Extract the [x, y] coordinate from the center of the cell holding the provided text.  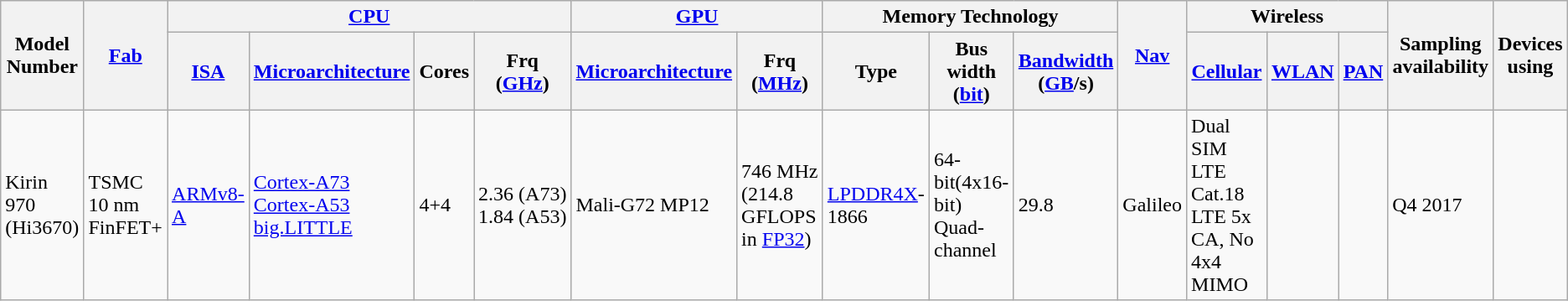
PAN [1364, 71]
Frq (GHz) [523, 71]
Memory Technology [970, 17]
Cores [444, 71]
LPDDR4X-1866 [876, 205]
Frq (MHz) [781, 71]
Q4 2017 [1441, 205]
CPU [369, 17]
2.36 (A73)1.84 (A53) [523, 205]
Fab [126, 55]
746 MHz(214.8 GFLOPS in FP32) [781, 205]
Sampling availability [1441, 55]
Mali-G72 MP12 [654, 205]
WLAN [1302, 71]
29.8 [1065, 205]
Nav [1153, 55]
TSMC 10 nm FinFET+ [126, 205]
ISA [209, 71]
Model Number [42, 55]
Bandwidth (GB/s) [1065, 71]
Dual SIM LTE Cat.18 LTE 5x CA, No 4x4 MIMO [1227, 205]
64-bit(4x16-bit) Quad-channel [972, 205]
Devices using [1531, 55]
Kirin 970 (Hi3670) [42, 205]
ARMv8-A [209, 205]
Galileo [1153, 205]
Cellular [1227, 71]
Wireless [1287, 17]
Type [876, 71]
Bus width (bit) [972, 71]
Cortex-A73 Cortex-A53 big.LITTLE [332, 205]
GPU [697, 17]
4+4 [444, 205]
